Provide the (x, y) coordinate of the cell's center where the given text is located.  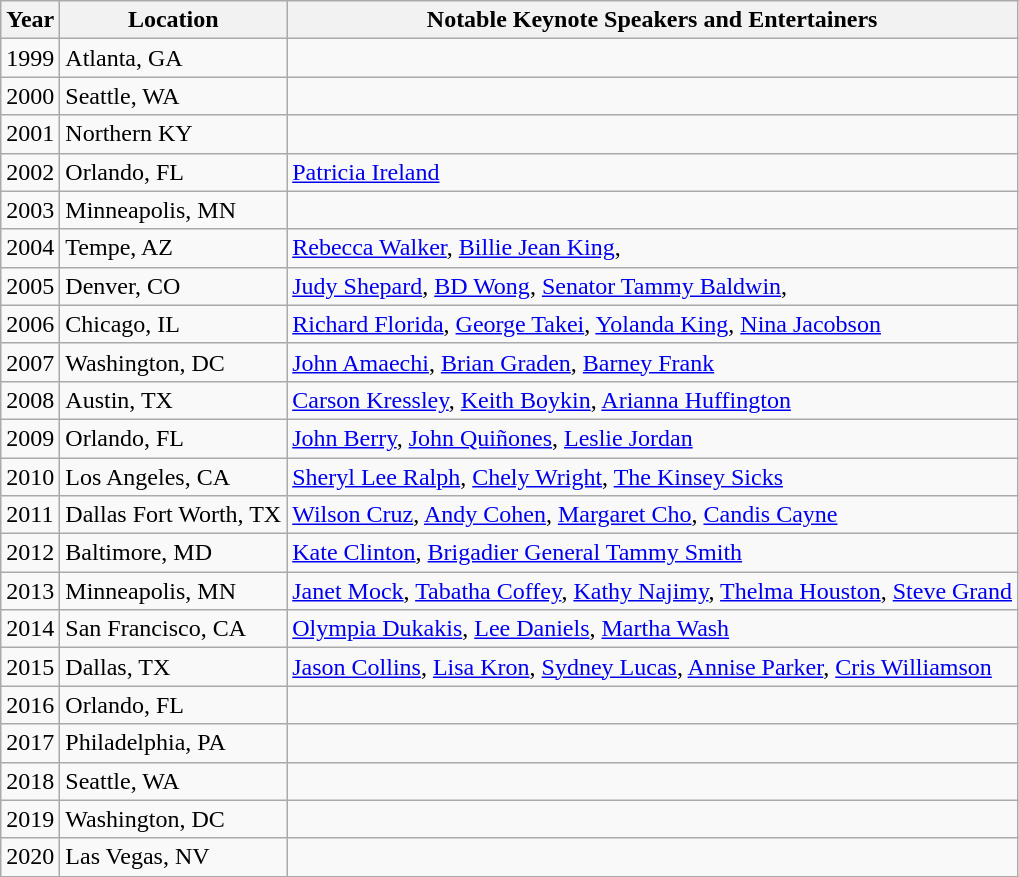
2011 (30, 515)
Wilson Cruz, Andy Cohen, Margaret Cho, Candis Cayne (652, 515)
2006 (30, 324)
2013 (30, 591)
Location (174, 20)
2018 (30, 781)
Denver, CO (174, 286)
San Francisco, CA (174, 629)
2008 (30, 400)
Northern KY (174, 134)
Dallas, TX (174, 667)
2004 (30, 248)
Chicago, IL (174, 324)
Year (30, 20)
Atlanta, GA (174, 58)
Tempe, AZ (174, 248)
2001 (30, 134)
2019 (30, 819)
Baltimore, MD (174, 553)
Las Vegas, NV (174, 857)
2000 (30, 96)
1999 (30, 58)
Jason Collins, Lisa Kron, Sydney Lucas, Annise Parker, Cris Williamson (652, 667)
2010 (30, 477)
Patricia Ireland (652, 172)
2017 (30, 743)
Janet Mock, Tabatha Coffey, Kathy Najimy, Thelma Houston, Steve Grand (652, 591)
2012 (30, 553)
Kate Clinton, Brigadier General Tammy Smith (652, 553)
Olympia Dukakis, Lee Daniels, Martha Wash (652, 629)
John Amaechi, Brian Graden, Barney Frank (652, 362)
Notable Keynote Speakers and Entertainers (652, 20)
2003 (30, 210)
Carson Kressley, Keith Boykin, Arianna Huffington (652, 400)
2007 (30, 362)
2002 (30, 172)
2016 (30, 705)
2005 (30, 286)
John Berry, John Quiñones, Leslie Jordan (652, 438)
Philadelphia, PA (174, 743)
2014 (30, 629)
Judy Shepard, BD Wong, Senator Tammy Baldwin, (652, 286)
Richard Florida, George Takei, Yolanda King, Nina Jacobson (652, 324)
Austin, TX (174, 400)
Sheryl Lee Ralph, Chely Wright, The Kinsey Sicks (652, 477)
2020 (30, 857)
Los Angeles, CA (174, 477)
2015 (30, 667)
Dallas Fort Worth, TX (174, 515)
Rebecca Walker, Billie Jean King, (652, 248)
2009 (30, 438)
